Return (X, Y) of the center of cell containing provided text 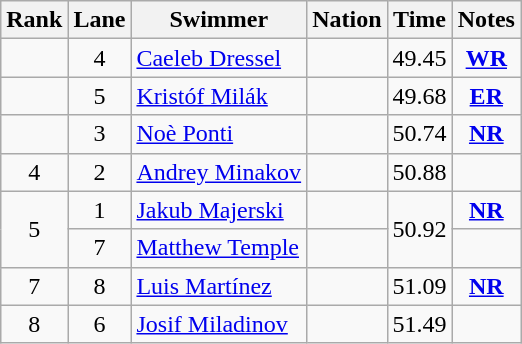
Kristóf Milák (219, 96)
50.92 (420, 229)
Josif Miladinov (219, 324)
51.49 (420, 324)
51.09 (420, 286)
Rank (34, 20)
Swimmer (219, 20)
2 (100, 172)
Matthew Temple (219, 248)
WR (486, 58)
Andrey Minakov (219, 172)
3 (100, 134)
49.68 (420, 96)
Noè Ponti (219, 134)
Jakub Majerski (219, 210)
1 (100, 210)
6 (100, 324)
Nation (347, 20)
Time (420, 20)
ER (486, 96)
50.88 (420, 172)
49.45 (420, 58)
Luis Martínez (219, 286)
Notes (486, 20)
Caeleb Dressel (219, 58)
Lane (100, 20)
50.74 (420, 134)
